For the text-containing cell, return its midpoint in (X, Y) coordinate format. 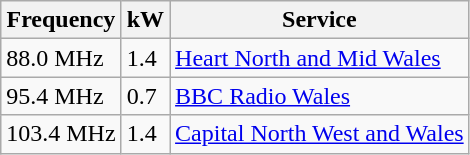
103.4 MHz (61, 134)
0.7 (145, 96)
Service (320, 20)
88.0 MHz (61, 58)
Capital North West and Wales (320, 134)
kW (145, 20)
Frequency (61, 20)
Heart North and Mid Wales (320, 58)
BBC Radio Wales (320, 96)
95.4 MHz (61, 96)
